Identify which cell holds the provided text, then report its (x, y) central coordinate. 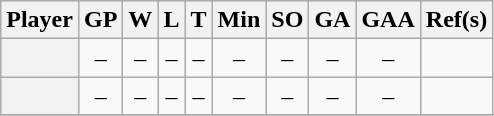
GAA (388, 20)
GA (332, 20)
L (172, 20)
SO (288, 20)
GP (100, 20)
W (140, 20)
T (198, 20)
Min (239, 20)
Ref(s) (456, 20)
Player (40, 20)
